Scan for the cell matching the given text and deliver its [X, Y] coordinate at center. 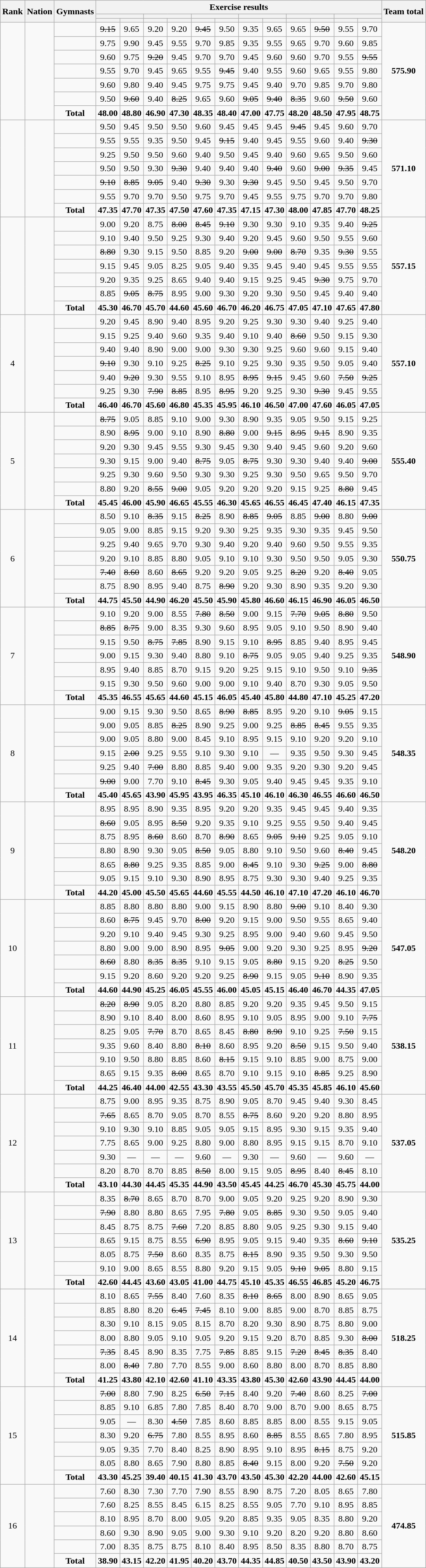
42.10 [155, 1380]
45.20 [346, 1282]
41.25 [108, 1380]
43.10 [108, 1185]
47.65 [346, 308]
6.75 [155, 1435]
48.50 [322, 113]
43.60 [155, 1282]
48.20 [299, 113]
47.85 [322, 210]
7.95 [203, 1212]
48.75 [370, 113]
13 [12, 1240]
537.05 [404, 1143]
48.80 [132, 113]
7.15 [227, 1394]
14 [12, 1338]
16 [12, 1526]
7 [12, 656]
44.80 [299, 697]
46.80 [179, 405]
46.85 [322, 1282]
7.65 [108, 1115]
12 [12, 1143]
5 [12, 461]
43.05 [179, 1282]
518.25 [404, 1338]
45.00 [132, 892]
40.50 [299, 1561]
6.90 [203, 1240]
40.20 [203, 1561]
Gymnasts [75, 11]
45.05 [250, 990]
47.15 [250, 210]
39.40 [155, 1477]
7.55 [155, 1296]
45.75 [346, 1185]
43.55 [227, 1087]
547.05 [404, 948]
7.30 [155, 1491]
6.15 [203, 1505]
4.50 [179, 1421]
555.40 [404, 461]
44.30 [132, 1185]
41.10 [203, 1380]
43.35 [227, 1380]
9 [12, 850]
15 [12, 1435]
535.25 [404, 1240]
6.45 [179, 1310]
8 [12, 753]
41.30 [203, 1477]
474.85 [404, 1526]
9.90 [132, 43]
557.10 [404, 363]
44.20 [108, 892]
43.95 [203, 795]
47.40 [322, 503]
548.90 [404, 656]
548.35 [404, 753]
4 [12, 363]
7.35 [108, 1352]
40.15 [179, 1477]
46.45 [299, 503]
2.00 [132, 753]
6.85 [155, 1407]
42.55 [179, 1087]
11 [12, 1045]
43.15 [132, 1561]
38.90 [108, 1561]
10 [12, 948]
44.50 [250, 892]
Exercise results [239, 7]
46.35 [227, 795]
557.15 [404, 266]
515.85 [404, 1435]
Nation [40, 11]
Rank [12, 11]
47.75 [274, 113]
538.15 [404, 1045]
48.25 [370, 210]
571.10 [404, 168]
6 [12, 558]
47.80 [370, 308]
47.50 [179, 210]
44.85 [274, 1561]
575.90 [404, 71]
46.65 [179, 503]
6.50 [203, 1394]
48.40 [227, 113]
41.00 [203, 1282]
45.85 [322, 1087]
7.45 [203, 1310]
41.95 [179, 1561]
550.75 [404, 558]
48.35 [203, 113]
47.95 [346, 113]
548.20 [404, 850]
Team total [404, 11]
43.20 [370, 1561]
